From the cell containing the given text, extract its center point as [X, Y] coordinate. 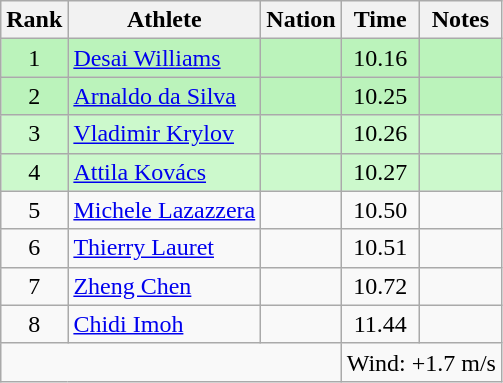
1 [34, 58]
Attila Kovács [164, 172]
Arnaldo da Silva [164, 96]
10.50 [380, 210]
10.16 [380, 58]
7 [34, 286]
Michele Lazazzera [164, 210]
4 [34, 172]
Chidi Imoh [164, 324]
3 [34, 134]
8 [34, 324]
10.26 [380, 134]
2 [34, 96]
Athlete [164, 20]
10.51 [380, 248]
Zheng Chen [164, 286]
10.25 [380, 96]
5 [34, 210]
Time [380, 20]
Rank [34, 20]
Notes [460, 20]
6 [34, 248]
Desai Williams [164, 58]
Nation [301, 20]
Thierry Lauret [164, 248]
Wind: +1.7 m/s [421, 362]
11.44 [380, 324]
10.27 [380, 172]
Vladimir Krylov [164, 134]
10.72 [380, 286]
